Output the (X, Y) coordinate of the center of the cell containing the given text.  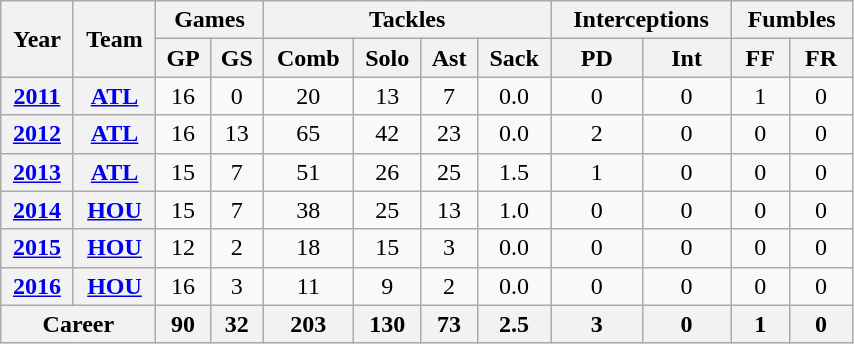
FR (822, 58)
GP (183, 58)
Comb (308, 58)
2016 (37, 286)
Ast (449, 58)
Year (37, 39)
FF (760, 58)
Team (114, 39)
73 (449, 324)
2012 (37, 134)
23 (449, 134)
GS (236, 58)
12 (183, 248)
Sack (514, 58)
Career (78, 324)
51 (308, 172)
130 (388, 324)
2014 (37, 210)
Int (686, 58)
38 (308, 210)
Solo (388, 58)
18 (308, 248)
Fumbles (792, 20)
2015 (37, 248)
203 (308, 324)
65 (308, 134)
Games (210, 20)
2013 (37, 172)
20 (308, 96)
42 (388, 134)
2011 (37, 96)
2.5 (514, 324)
1.5 (514, 172)
1.0 (514, 210)
90 (183, 324)
32 (236, 324)
9 (388, 286)
Tackles (407, 20)
Interceptions (641, 20)
PD (596, 58)
11 (308, 286)
26 (388, 172)
